Locate the cell with the specified text and output its [X, Y] center coordinate. 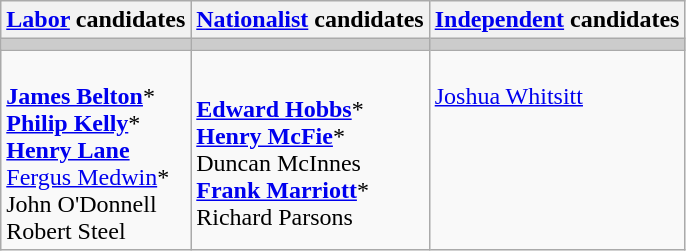
Joshua Whitsitt [557, 150]
James Belton* Philip Kelly* Henry Lane Fergus Medwin* John O'Donnell Robert Steel [96, 150]
Labor candidates [96, 20]
Nationalist candidates [310, 20]
Independent candidates [557, 20]
Edward Hobbs* Henry McFie* Duncan McInnes Frank Marriott* Richard Parsons [310, 150]
